Determine the (x, y) coordinate at the center of the cell enclosing the given text.  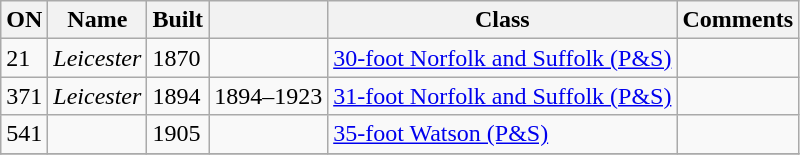
1870 (178, 58)
1905 (178, 134)
Comments (738, 20)
21 (24, 58)
1894–1923 (268, 96)
Built (178, 20)
30-foot Norfolk and Suffolk (P&S) (502, 58)
31-foot Norfolk and Suffolk (P&S) (502, 96)
371 (24, 96)
Name (98, 20)
1894 (178, 96)
35-foot Watson (P&S) (502, 134)
541 (24, 134)
Class (502, 20)
ON (24, 20)
